Locate the cell with the specified text and output its (X, Y) center coordinate. 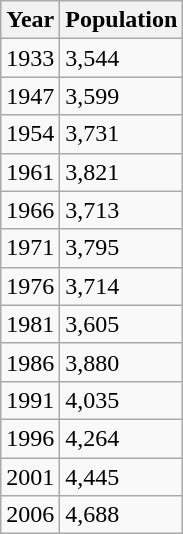
3,605 (122, 324)
4,445 (122, 477)
1996 (30, 438)
1976 (30, 286)
Population (122, 20)
1971 (30, 248)
1933 (30, 58)
4,688 (122, 515)
2006 (30, 515)
3,714 (122, 286)
1986 (30, 362)
1966 (30, 210)
3,713 (122, 210)
Year (30, 20)
3,599 (122, 96)
3,795 (122, 248)
1961 (30, 172)
2001 (30, 477)
3,880 (122, 362)
1954 (30, 134)
3,731 (122, 134)
4,264 (122, 438)
3,821 (122, 172)
1947 (30, 96)
1981 (30, 324)
4,035 (122, 400)
1991 (30, 400)
3,544 (122, 58)
